Detect which cell encompasses the target text, then output its (X, Y) center coordinate. 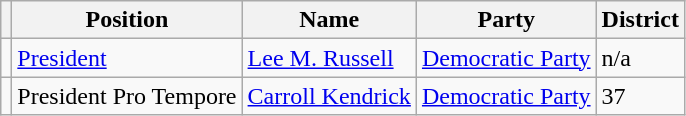
37 (640, 96)
President Pro Tempore (127, 96)
Carroll Kendrick (329, 96)
District (640, 20)
n/a (640, 58)
Lee M. Russell (329, 58)
Position (127, 20)
Name (329, 20)
President (127, 58)
Party (506, 20)
